Capture the cell that displays the provided text and extract its [x, y] central coordinate. 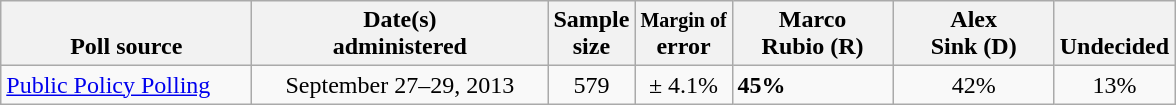
Public Policy Polling [126, 85]
± 4.1% [684, 85]
579 [592, 85]
Date(s)administered [400, 34]
Poll source [126, 34]
September 27–29, 2013 [400, 85]
42% [974, 85]
Undecided [1114, 34]
45% [812, 85]
Alex Sink (D) [974, 34]
13% [1114, 85]
Samplesize [592, 34]
MarcoRubio (R) [812, 34]
Margin oferror [684, 34]
